For the text-containing cell, return its midpoint in (X, Y) coordinate format. 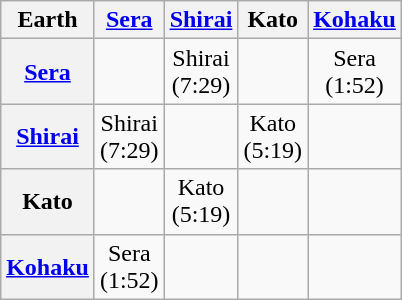
Earth (48, 20)
